Capture the cell that displays the provided text and extract its [x, y] central coordinate. 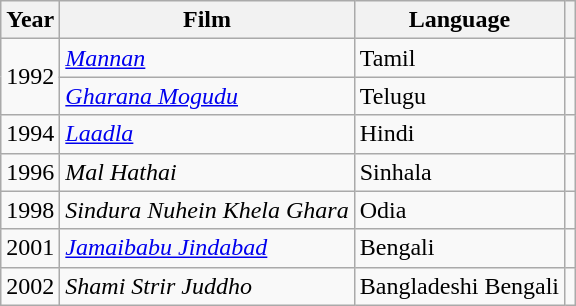
Mal Hathai [207, 172]
Laadla [207, 134]
Shami Strir Juddho [207, 286]
1996 [30, 172]
Bangladeshi Bengali [459, 286]
1994 [30, 134]
Year [30, 20]
Bengali [459, 248]
Tamil [459, 58]
Mannan [207, 58]
2001 [30, 248]
1998 [30, 210]
Sindura Nuhein Khela Ghara [207, 210]
Gharana Mogudu [207, 96]
Film [207, 20]
Jamaibabu Jindabad [207, 248]
Language [459, 20]
Hindi [459, 134]
2002 [30, 286]
Odia [459, 210]
Telugu [459, 96]
1992 [30, 77]
Sinhala [459, 172]
